Pinpoint the cell where the given text exists, returning its [X, Y] midpoint coordinate. 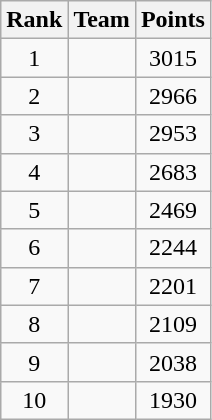
8 [34, 324]
2201 [172, 286]
10 [34, 400]
2 [34, 96]
6 [34, 248]
2683 [172, 172]
9 [34, 362]
5 [34, 210]
3015 [172, 58]
3 [34, 134]
1 [34, 58]
2109 [172, 324]
2038 [172, 362]
Points [172, 20]
2469 [172, 210]
Rank [34, 20]
1930 [172, 400]
Team [102, 20]
2953 [172, 134]
2966 [172, 96]
4 [34, 172]
7 [34, 286]
2244 [172, 248]
